Identify which cell holds the provided text, then report its [x, y] central coordinate. 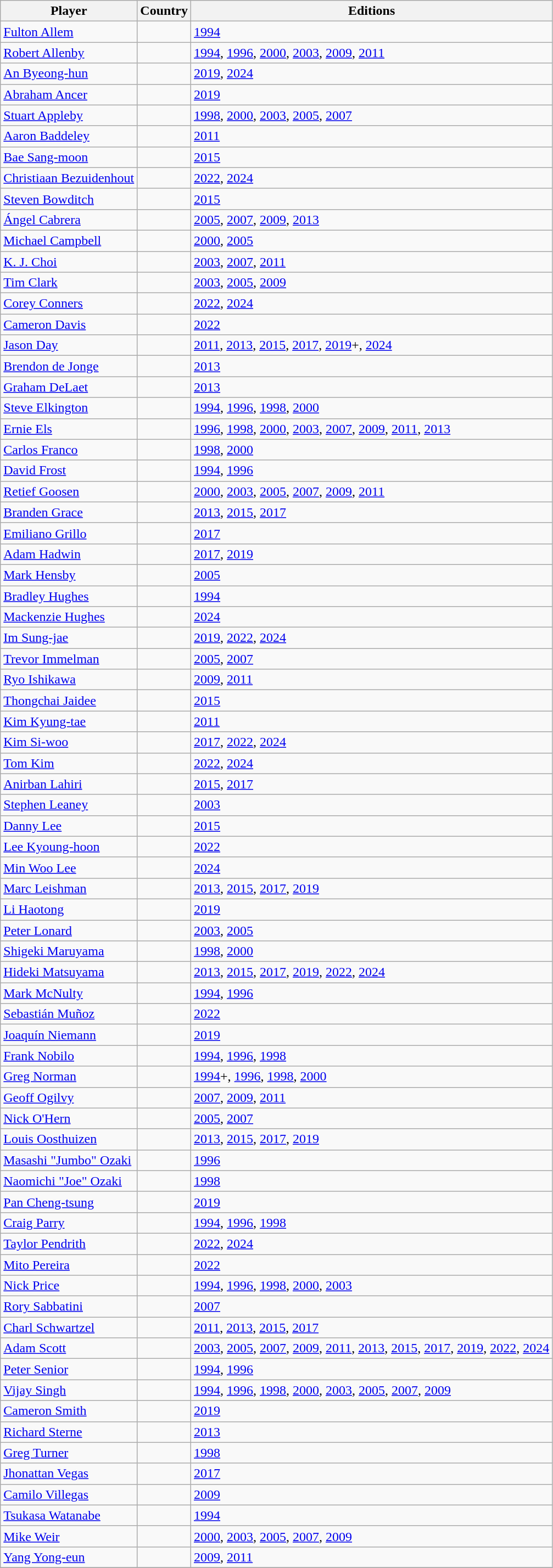
David Frost [69, 471]
1994, 1996, 2000, 2003, 2009, 2011 [372, 53]
2005, 2007, 2009, 2013 [372, 220]
Aaron Baddeley [69, 136]
Camilo Villegas [69, 1494]
Michael Campbell [69, 240]
2009 [372, 1494]
Nick O'Hern [69, 1118]
Jhonattan Vegas [69, 1474]
2000, 2003, 2005, 2007, 2009 [372, 1536]
Mike Weir [69, 1536]
Stuart Appleby [69, 115]
Graham DeLaet [69, 387]
2003, 2005, 2007, 2009, 2011, 2013, 2015, 2017, 2019, 2022, 2024 [372, 1348]
2000, 2003, 2005, 2007, 2009, 2011 [372, 491]
Corey Conners [69, 304]
2000, 2005 [372, 240]
Bradley Hughes [69, 596]
1994, 1996, 1998, 2000, 2003, 2005, 2007, 2009 [372, 1390]
Im Sung-jae [69, 638]
2003 [372, 805]
Peter Senior [69, 1369]
Country [164, 11]
Ernie Els [69, 429]
Min Woo Lee [69, 867]
Editions [372, 11]
Craig Parry [69, 1223]
Rory Sabbatini [69, 1307]
Mark McNulty [69, 993]
Steve Elkington [69, 408]
2003, 2005 [372, 931]
Geoff Ogilvy [69, 1097]
2019, 2022, 2024 [372, 638]
Retief Goosen [69, 491]
Tsukasa Watanabe [69, 1515]
Bae Sang-moon [69, 157]
Frank Nobilo [69, 1056]
Mark Hensby [69, 575]
Anirban Lahiri [69, 784]
Thongchai Jaidee [69, 701]
Stephen Leaney [69, 805]
Vijay Singh [69, 1390]
Kim Si-woo [69, 742]
Fulton Allem [69, 32]
2019, 2024 [372, 74]
Sebastián Muñoz [69, 1014]
1994+, 1996, 1998, 2000 [372, 1077]
1994, 1996, 1998, 2000 [372, 408]
Louis Oosthuizen [69, 1139]
Joaquín Niemann [69, 1035]
Marc Leishman [69, 888]
K. J. Choi [69, 262]
Masashi "Jumbo" Ozaki [69, 1160]
1996 [372, 1160]
Branden Grace [69, 512]
Abraham Ancer [69, 94]
Brendon de Jonge [69, 366]
Hideki Matsuyama [69, 972]
Shigeki Maruyama [69, 951]
2007 [372, 1307]
Greg Turner [69, 1453]
2003, 2005, 2009 [372, 283]
Emiliano Grillo [69, 533]
Christiaan Bezuidenhout [69, 178]
Lee Kyoung-hoon [69, 847]
2011, 2013, 2015, 2017 [372, 1328]
An Byeong-hun [69, 74]
Greg Norman [69, 1077]
2003, 2007, 2011 [372, 262]
Nick Price [69, 1286]
2013, 2015, 2017, 2019, 2022, 2024 [372, 972]
2017, 2022, 2024 [372, 742]
Trevor Immelman [69, 659]
Mackenzie Hughes [69, 617]
Pan Cheng-tsung [69, 1202]
Yang Yong-eun [69, 1557]
Peter Lonard [69, 931]
Adam Hadwin [69, 554]
Mito Pereira [69, 1264]
Taylor Pendrith [69, 1244]
2011, 2013, 2015, 2017, 2019+, 2024 [372, 345]
Cameron Davis [69, 324]
Robert Allenby [69, 53]
Steven Bowditch [69, 199]
2013, 2015, 2017 [372, 512]
1998, 2000, 2003, 2005, 2007 [372, 115]
2017, 2019 [372, 554]
2005 [372, 575]
Adam Scott [69, 1348]
Naomichi "Joe" Ozaki [69, 1181]
1996, 1998, 2000, 2003, 2007, 2009, 2011, 2013 [372, 429]
Ryo Ishikawa [69, 680]
Carlos Franco [69, 450]
Danny Lee [69, 826]
Tom Kim [69, 763]
Charl Schwartzel [69, 1328]
2007, 2009, 2011 [372, 1097]
Tim Clark [69, 283]
Jason Day [69, 345]
Ángel Cabrera [69, 220]
1994, 1996, 1998, 2000, 2003 [372, 1286]
2015, 2017 [372, 784]
Player [69, 11]
Li Haotong [69, 909]
Kim Kyung-tae [69, 721]
Richard Sterne [69, 1432]
Cameron Smith [69, 1411]
